Search for the cell housing the specified text and yield its (x, y) center coordinate. 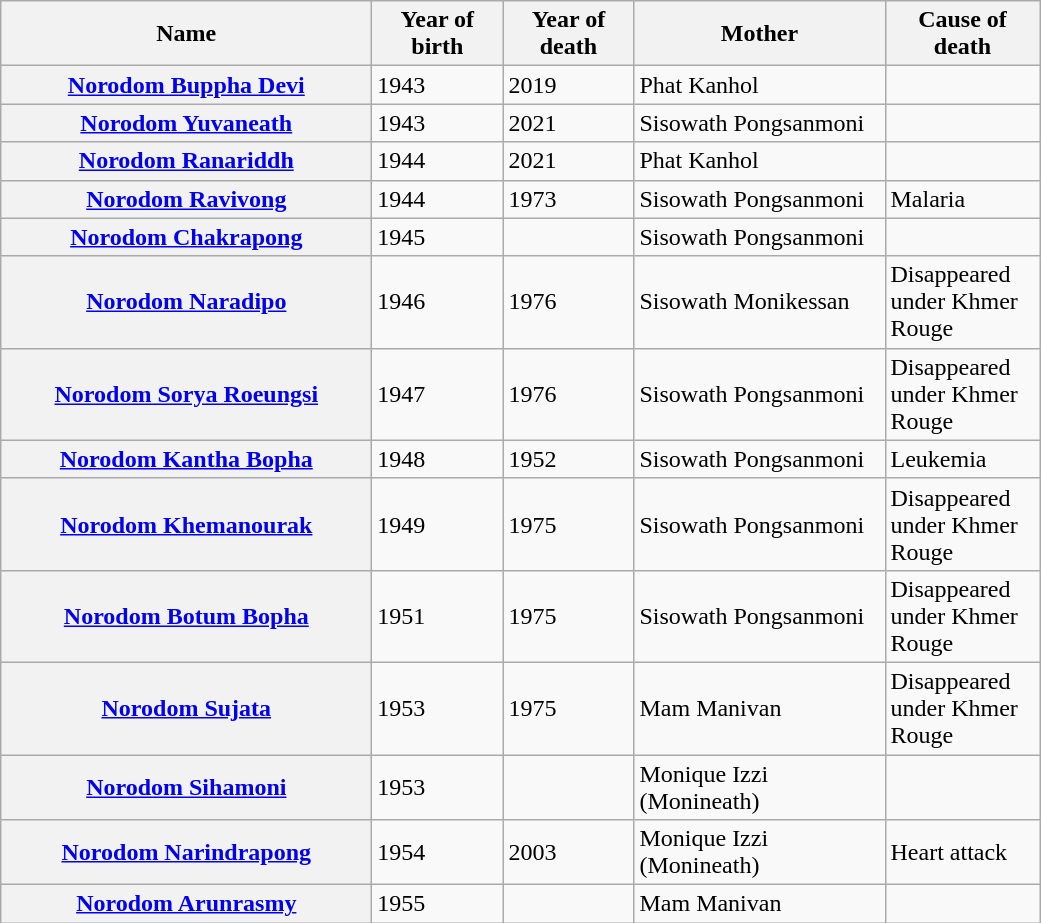
Norodom Kantha Bopha (186, 459)
1973 (568, 199)
Norodom Narindrapong (186, 852)
1949 (438, 524)
Norodom Ravivong (186, 199)
Norodom Yuvaneath (186, 123)
1947 (438, 394)
1952 (568, 459)
Norodom Khemanourak (186, 524)
Norodom Sihamoni (186, 786)
Norodom Ranariddh (186, 161)
Norodom Botum Bopha (186, 616)
1948 (438, 459)
Year of death (568, 34)
Cause of death (962, 34)
1955 (438, 904)
Name (186, 34)
Norodom Sujata (186, 708)
1951 (438, 616)
1945 (438, 237)
Norodom Buppha Devi (186, 85)
Mother (760, 34)
Year of birth (438, 34)
Norodom Chakrapong (186, 237)
Norodom Arunrasmy (186, 904)
2003 (568, 852)
2019 (568, 85)
Sisowath Monikessan (760, 302)
Heart attack (962, 852)
Norodom Naradipo (186, 302)
1954 (438, 852)
1946 (438, 302)
Leukemia (962, 459)
Norodom Sorya Roeungsi (186, 394)
Malaria (962, 199)
